Pinpoint the cell where the given text exists, returning its (x, y) midpoint coordinate. 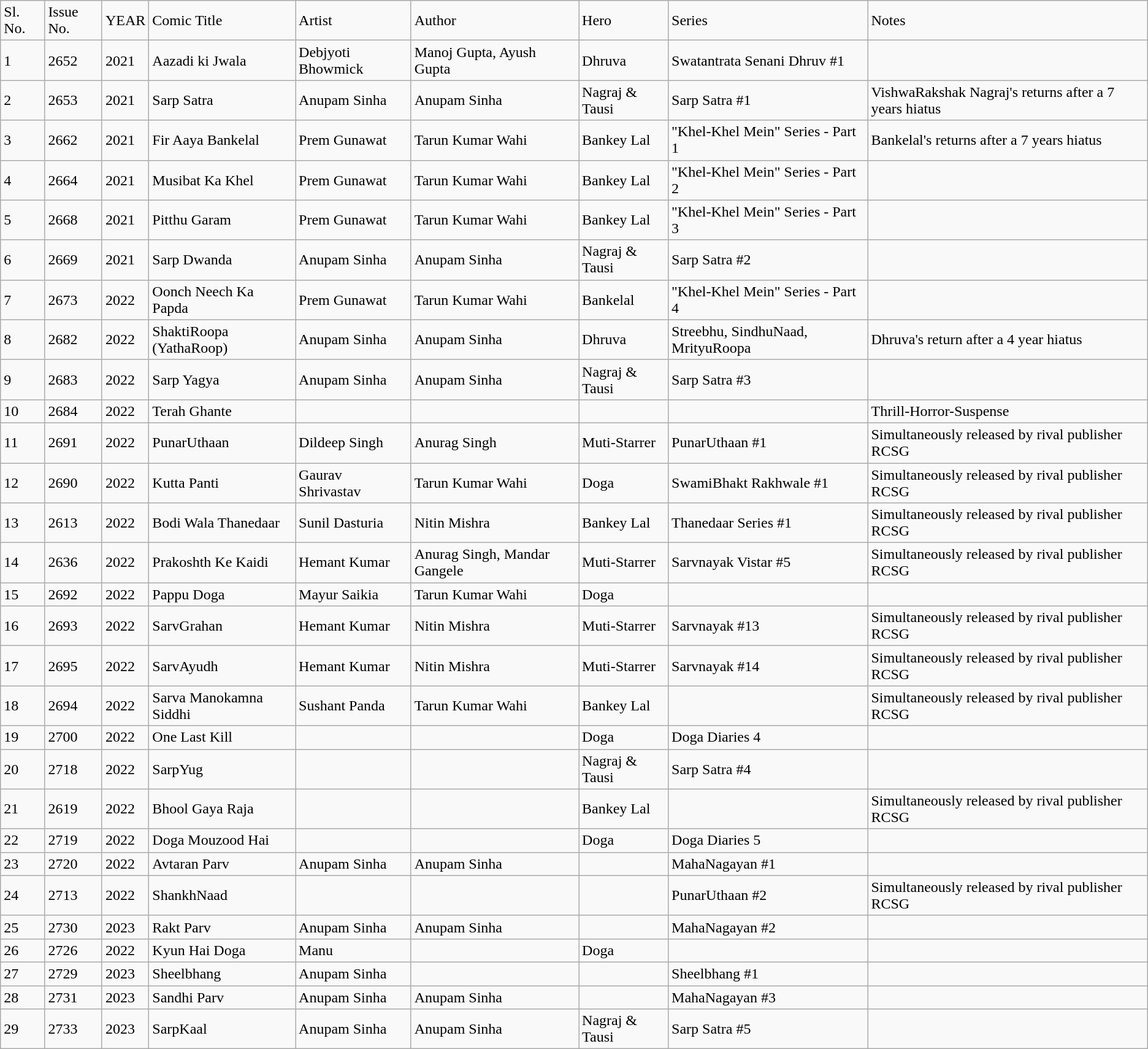
Sarp Dwanda (222, 260)
ShaktiRoopa (YathaRoop) (222, 340)
ShankhNaad (222, 896)
Notes (1008, 21)
Issue No. (74, 21)
Debjyoti Bhowmick (353, 60)
3 (23, 140)
Sarp Satra (222, 101)
MahaNagayan #2 (768, 927)
16 (23, 626)
2700 (74, 737)
13 (23, 523)
Avtaran Parv (222, 864)
2668 (74, 220)
Prakoshth Ke Kaidi (222, 563)
Sarvnayak Vistar #5 (768, 563)
20 (23, 769)
Bhool Gaya Raja (222, 809)
1 (23, 60)
SwamiBhakt Rakhwale #1 (768, 482)
23 (23, 864)
2662 (74, 140)
2730 (74, 927)
Thanedaar Series #1 (768, 523)
2695 (74, 666)
SarpKaal (222, 1029)
"Khel-Khel Mein" Series - Part 1 (768, 140)
8 (23, 340)
2683 (74, 379)
Kutta Panti (222, 482)
Musibat Ka Khel (222, 180)
2733 (74, 1029)
Pappu Doga (222, 594)
Sheelbhang #1 (768, 974)
Anurag Singh, Mandar Gangele (494, 563)
One Last Kill (222, 737)
Sarp Satra #5 (768, 1029)
Manu (353, 950)
Series (768, 21)
2694 (74, 705)
Sarp Yagya (222, 379)
2690 (74, 482)
Thrill-Horror-Suspense (1008, 411)
2719 (74, 840)
2720 (74, 864)
2691 (74, 443)
15 (23, 594)
7 (23, 299)
Dildeep Singh (353, 443)
2673 (74, 299)
2613 (74, 523)
Sheelbhang (222, 974)
2731 (74, 997)
18 (23, 705)
Bankelal (624, 299)
2718 (74, 769)
2619 (74, 809)
Streebhu, SindhuNaad, MrityuRoopa (768, 340)
Sl. No. (23, 21)
12 (23, 482)
19 (23, 737)
Sarp Satra #4 (768, 769)
Artist (353, 21)
Bodi Wala Thanedaar (222, 523)
Terah Ghante (222, 411)
Kyun Hai Doga (222, 950)
Sarp Satra #1 (768, 101)
Swatantrata Senani Dhruv #1 (768, 60)
6 (23, 260)
2726 (74, 950)
22 (23, 840)
Aazadi ki Jwala (222, 60)
VishwaRakshak Nagraj's returns after a 7 years hiatus (1008, 101)
SarpYug (222, 769)
2729 (74, 974)
Pitthu Garam (222, 220)
25 (23, 927)
21 (23, 809)
"Khel-Khel Mein" Series - Part 3 (768, 220)
Manoj Gupta, Ayush Gupta (494, 60)
Doga Diaries 4 (768, 737)
Sarp Satra #3 (768, 379)
29 (23, 1029)
Oonch Neech Ka Papda (222, 299)
24 (23, 896)
MahaNagayan #1 (768, 864)
Bankelal's returns after a 7 years hiatus (1008, 140)
Doga Diaries 5 (768, 840)
2664 (74, 180)
2 (23, 101)
Comic Title (222, 21)
Sushant Panda (353, 705)
28 (23, 997)
17 (23, 666)
11 (23, 443)
Sunil Dasturia (353, 523)
"Khel-Khel Mein" Series - Part 4 (768, 299)
4 (23, 180)
Gaurav Shrivastav (353, 482)
10 (23, 411)
Anurag Singh (494, 443)
Mayur Saikia (353, 594)
Fir Aaya Bankelal (222, 140)
Doga Mouzood Hai (222, 840)
PunarUthaan #1 (768, 443)
YEAR (125, 21)
PunarUthaan #2 (768, 896)
"Khel-Khel Mein" Series - Part 2 (768, 180)
Rakt Parv (222, 927)
2713 (74, 896)
2684 (74, 411)
Sarvnayak #14 (768, 666)
Sarvnayak #13 (768, 626)
PunarUthaan (222, 443)
2653 (74, 101)
MahaNagayan #3 (768, 997)
5 (23, 220)
Dhruva's return after a 4 year hiatus (1008, 340)
Sarva Manokamna Siddhi (222, 705)
2682 (74, 340)
Hero (624, 21)
2693 (74, 626)
9 (23, 379)
2669 (74, 260)
Author (494, 21)
Sandhi Parv (222, 997)
SarvGrahan (222, 626)
2636 (74, 563)
26 (23, 950)
14 (23, 563)
SarvAyudh (222, 666)
Sarp Satra #2 (768, 260)
2692 (74, 594)
27 (23, 974)
2652 (74, 60)
